Identify which cell holds the provided text, then report its (x, y) central coordinate. 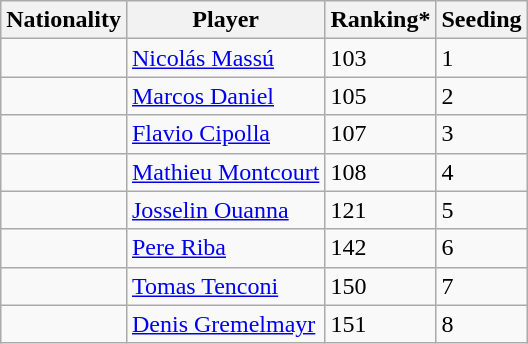
121 (380, 210)
151 (380, 324)
Nicolás Massú (225, 58)
150 (380, 286)
108 (380, 172)
Ranking* (380, 20)
103 (380, 58)
1 (482, 58)
Mathieu Montcourt (225, 172)
Josselin Ouanna (225, 210)
3 (482, 134)
107 (380, 134)
105 (380, 96)
142 (380, 248)
6 (482, 248)
Seeding (482, 20)
Tomas Tenconi (225, 286)
2 (482, 96)
Nationality (64, 20)
Player (225, 20)
Pere Riba (225, 248)
Flavio Cipolla (225, 134)
7 (482, 286)
Denis Gremelmayr (225, 324)
8 (482, 324)
4 (482, 172)
5 (482, 210)
Marcos Daniel (225, 96)
